Return [X, Y] of the center of cell containing provided text 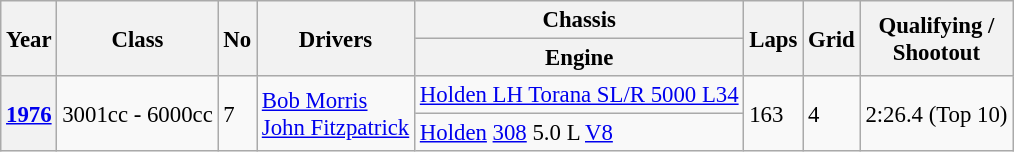
1976 [29, 114]
4 [832, 114]
Engine [580, 58]
7 [237, 114]
Class [138, 38]
Bob Morris John Fitzpatrick [335, 114]
163 [774, 114]
Year [29, 38]
2:26.4 (Top 10) [936, 114]
Chassis [580, 20]
Qualifying /Shootout [936, 38]
Holden LH Torana SL/R 5000 L34 [580, 95]
No [237, 38]
Grid [832, 38]
Drivers [335, 38]
Laps [774, 38]
Holden 308 5.0 L V8 [580, 133]
3001cc - 6000cc [138, 114]
